Return the [X, Y] coordinate for the center point of the cell that contains the specified text.  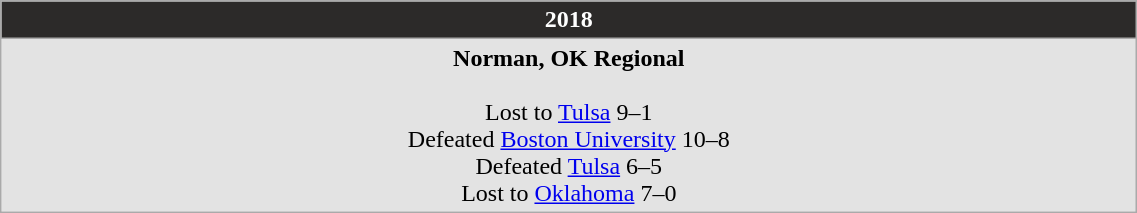
2018 [569, 20]
Norman, OK RegionalLost to Tulsa 9–1 Defeated Boston University 10–8 Defeated Tulsa 6–5 Lost to Oklahoma 7–0 [569, 126]
